For the text-containing cell, return its midpoint in (x, y) coordinate format. 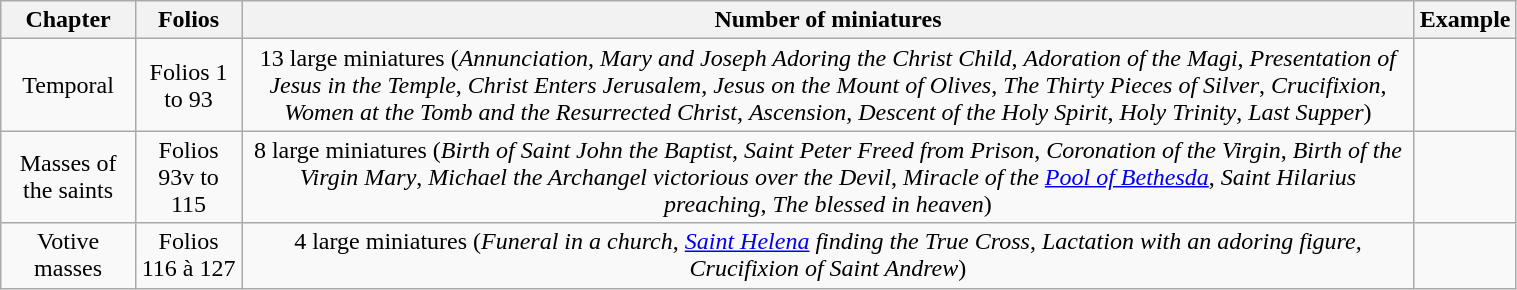
Folios 93v to 115 (188, 177)
Number of miniatures (828, 20)
Folios 1 to 93 (188, 85)
Temporal (68, 85)
Folios 116 à 127 (188, 256)
Chapter (68, 20)
4 large miniatures (Funeral in a church, Saint Helena finding the True Cross, Lactation with an adoring figure, Crucifixion of Saint Andrew) (828, 256)
Example (1465, 20)
Masses of the saints (68, 177)
Votive masses (68, 256)
Folios (188, 20)
